For the text-containing cell, return its midpoint in (X, Y) coordinate format. 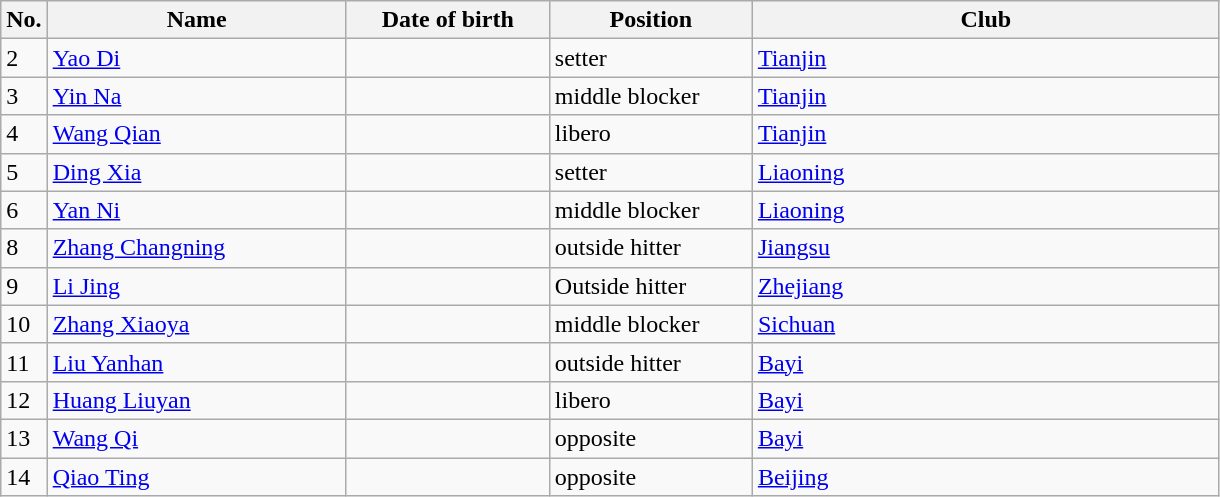
Yan Ni (196, 210)
Li Jing (196, 286)
Zhang Xiaoya (196, 324)
Yin Na (196, 96)
10 (24, 324)
Qiao Ting (196, 477)
Name (196, 20)
Sichuan (986, 324)
Zhang Changning (196, 248)
8 (24, 248)
11 (24, 362)
Beijing (986, 477)
Wang Qian (196, 134)
Outside hitter (650, 286)
Ding Xia (196, 172)
13 (24, 438)
No. (24, 20)
Wang Qi (196, 438)
14 (24, 477)
9 (24, 286)
Huang Liuyan (196, 400)
Liu Yanhan (196, 362)
Club (986, 20)
3 (24, 96)
4 (24, 134)
5 (24, 172)
Yao Di (196, 58)
Position (650, 20)
2 (24, 58)
Zhejiang (986, 286)
Date of birth (448, 20)
12 (24, 400)
Jiangsu (986, 248)
6 (24, 210)
